Detect which cell encompasses the target text, then output its (x, y) center coordinate. 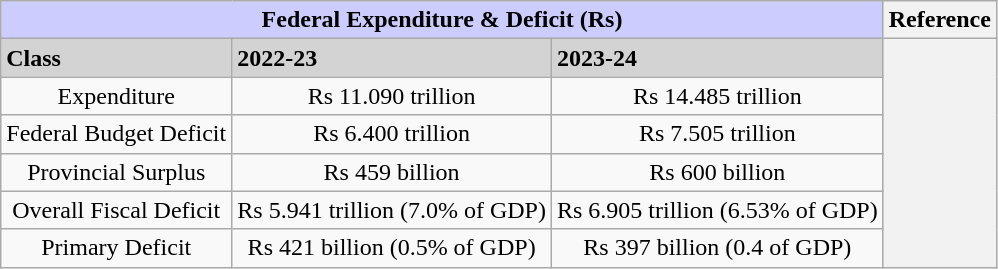
2023-24 (717, 58)
Rs 459 billion (392, 172)
Rs 600 billion (717, 172)
Rs 5.941 trillion (7.0% of GDP) (392, 210)
Overall Fiscal Deficit (116, 210)
Class (116, 58)
Reference (940, 20)
Rs 14.485 trillion (717, 96)
2022-23 (392, 58)
Federal Budget Deficit (116, 134)
Rs 397 billion (0.4 of GDP) (717, 248)
Rs 6.400 trillion (392, 134)
Rs 7.505 trillion (717, 134)
Federal Expenditure & Deficit (Rs) (442, 20)
Rs 11.090 trillion (392, 96)
Expenditure (116, 96)
Provincial Surplus (116, 172)
Rs 421 billion (0.5% of GDP) (392, 248)
Rs 6.905 trillion (6.53% of GDP) (717, 210)
Primary Deficit (116, 248)
